Pinpoint the cell where the given text exists, returning its [x, y] midpoint coordinate. 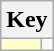
Key [27, 20]
